Extract the [X, Y] coordinate from the center of the cell holding the provided text.  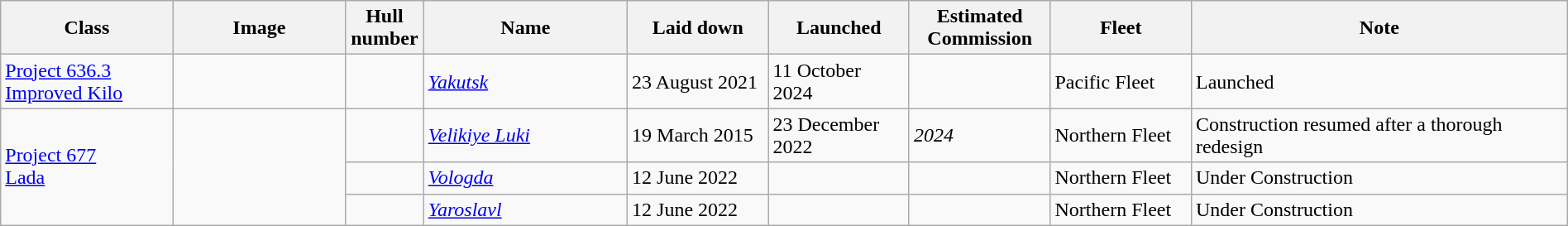
Note [1379, 28]
Class [87, 28]
Image [259, 28]
EstimatedCommission [979, 28]
19 March 2015 [698, 136]
Pacific Fleet [1121, 81]
Fleet [1121, 28]
Velikiye Luki [525, 136]
Yaroslavl [525, 209]
23 August 2021 [698, 81]
Yakutsk [525, 81]
Hull number [385, 28]
23 December 2022 [839, 136]
Project 636.3Improved Kilo [87, 81]
2024 [979, 136]
Name [525, 28]
Construction resumed after a thorough redesign [1379, 136]
11 October 2024 [839, 81]
Vologda [525, 178]
Project 677Lada [87, 167]
Laid down [698, 28]
